Find where the given text appears and provide that cell's center as (x, y) coordinate. 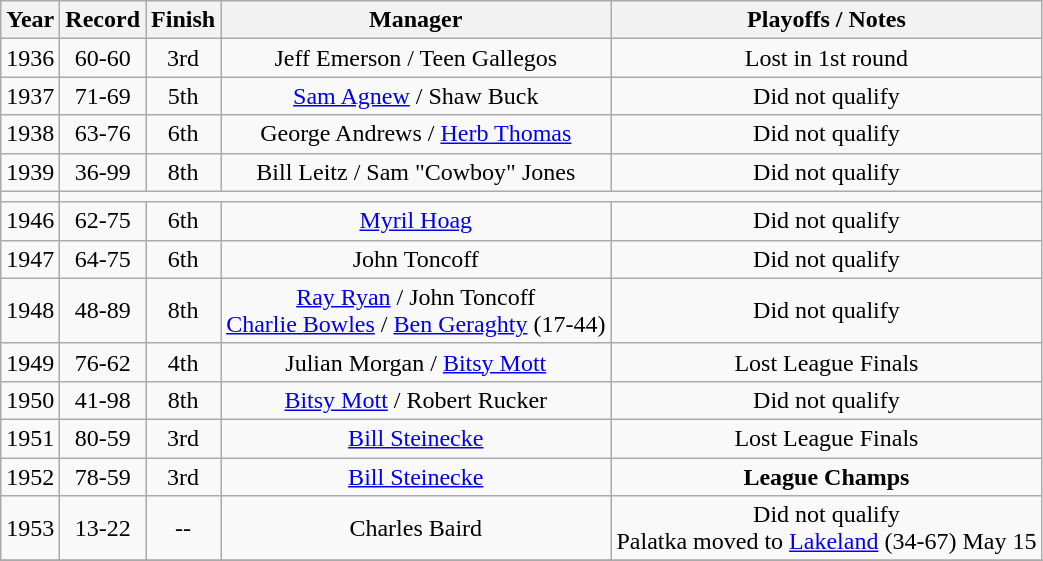
1948 (30, 310)
Lost in 1st round (826, 58)
1936 (30, 58)
13-22 (103, 528)
Did not qualify Palatka moved to Lakeland (34-67) May 15 (826, 528)
Bill Leitz / Sam "Cowboy" Jones (416, 172)
62-75 (103, 221)
Record (103, 20)
48-89 (103, 310)
Myril Hoag (416, 221)
64-75 (103, 259)
63-76 (103, 134)
Ray Ryan / John Toncoff Charlie Bowles / Ben Geraghty (17-44) (416, 310)
76-62 (103, 362)
1950 (30, 400)
Charles Baird (416, 528)
Jeff Emerson / Teen Gallegos (416, 58)
Manager (416, 20)
Julian Morgan / Bitsy Mott (416, 362)
Year (30, 20)
1939 (30, 172)
1952 (30, 477)
Playoffs / Notes (826, 20)
George Andrews / Herb Thomas (416, 134)
Sam Agnew / Shaw Buck (416, 96)
1946 (30, 221)
80-59 (103, 438)
1951 (30, 438)
41-98 (103, 400)
60-60 (103, 58)
4th (184, 362)
1937 (30, 96)
5th (184, 96)
1949 (30, 362)
League Champs (826, 477)
John Toncoff (416, 259)
36-99 (103, 172)
-- (184, 528)
78-59 (103, 477)
1947 (30, 259)
1938 (30, 134)
1953 (30, 528)
Bitsy Mott / Robert Rucker (416, 400)
71-69 (103, 96)
Finish (184, 20)
